Extract the [x, y] coordinate from the center of the cell holding the provided text.  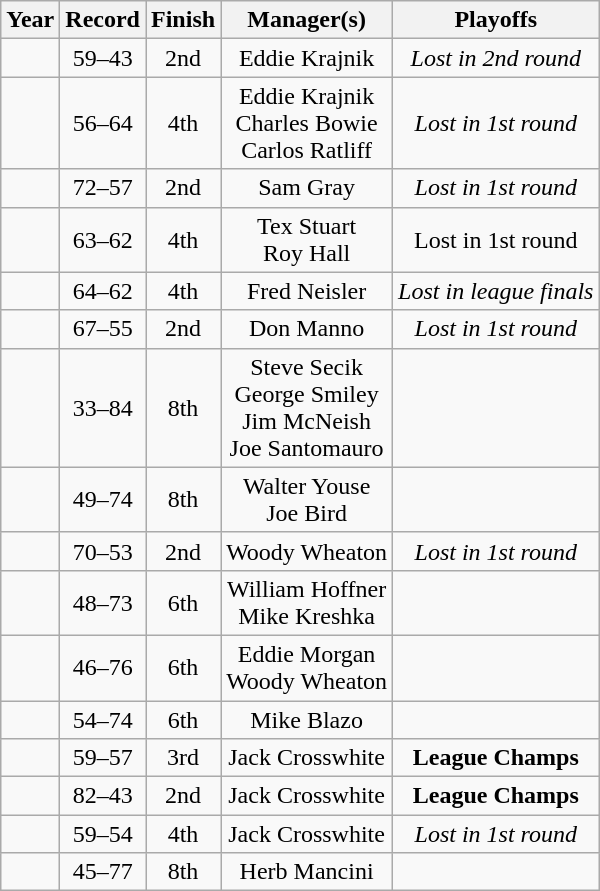
Manager(s) [307, 20]
Lost in 2nd round [496, 58]
Eddie KrajnikCharles BowieCarlos Ratliff [307, 123]
Walter YouseJoe Bird [307, 500]
54–74 [103, 719]
67–55 [103, 329]
Herb Mancini [307, 872]
William HoffnerMike Kreshka [307, 602]
49–74 [103, 500]
Woody Wheaton [307, 551]
Year [30, 20]
63–62 [103, 240]
Don Manno [307, 329]
Steve SecikGeorge SmileyJim McNeishJoe Santomauro [307, 408]
72–57 [103, 188]
59–43 [103, 58]
3rd [184, 758]
33–84 [103, 408]
Eddie MorganWoody Wheaton [307, 668]
Lost in league finals [496, 291]
64–62 [103, 291]
Finish [184, 20]
Playoffs [496, 20]
48–73 [103, 602]
Sam Gray [307, 188]
46–76 [103, 668]
Tex StuartRoy Hall [307, 240]
59–57 [103, 758]
56–64 [103, 123]
59–54 [103, 834]
Eddie Krajnik [307, 58]
82–43 [103, 796]
Record [103, 20]
Fred Neisler [307, 291]
45–77 [103, 872]
70–53 [103, 551]
Mike Blazo [307, 719]
